Extract the (x, y) coordinate from the center of the cell holding the provided text.  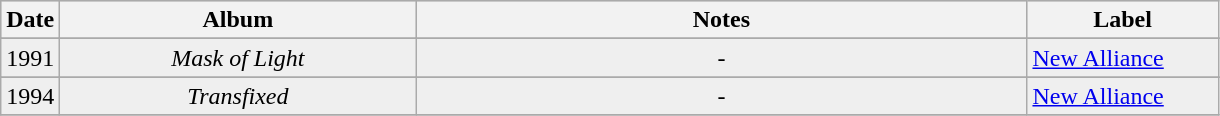
Transfixed (238, 96)
Label (1122, 20)
Mask of Light (238, 58)
Album (238, 20)
Date (30, 20)
1994 (30, 96)
1991 (30, 58)
Notes (722, 20)
